For the text-containing cell, return its midpoint in [x, y] coordinate format. 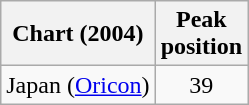
Japan (Oricon) [78, 85]
39 [201, 85]
Peakposition [201, 34]
Chart (2004) [78, 34]
